Capture the cell that displays the provided text and extract its (X, Y) central coordinate. 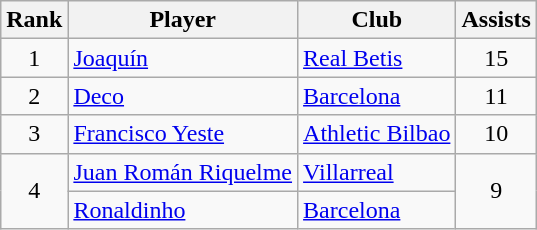
15 (496, 58)
Assists (496, 20)
4 (34, 191)
Club (377, 20)
10 (496, 134)
Athletic Bilbao (377, 134)
9 (496, 191)
2 (34, 96)
Joaquín (183, 58)
Villarreal (377, 172)
Real Betis (377, 58)
Player (183, 20)
Rank (34, 20)
Francisco Yeste (183, 134)
1 (34, 58)
Deco (183, 96)
3 (34, 134)
Juan Román Riquelme (183, 172)
11 (496, 96)
Ronaldinho (183, 210)
